From the cell containing the given text, extract its center point as (x, y) coordinate. 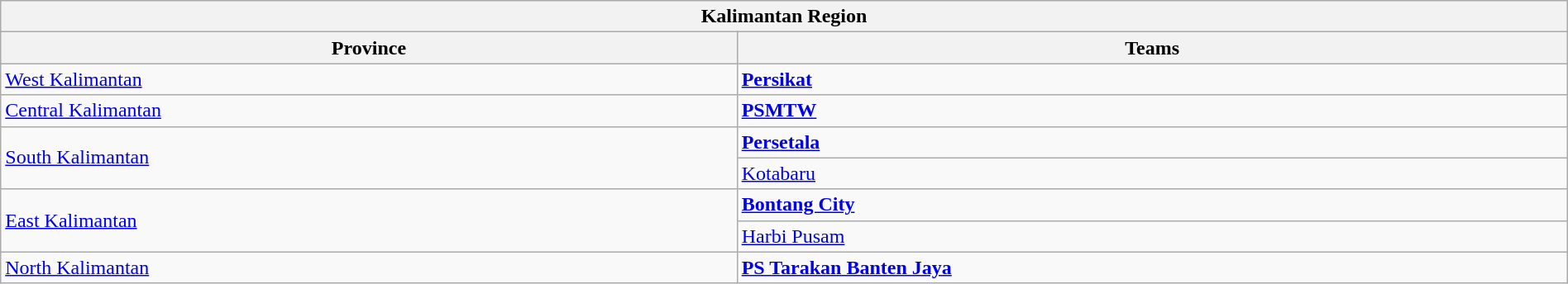
Persikat (1152, 79)
Kotabaru (1152, 173)
Persetala (1152, 142)
Central Kalimantan (369, 111)
Bontang City (1152, 205)
East Kalimantan (369, 220)
PSMTW (1152, 111)
North Kalimantan (369, 267)
Province (369, 48)
Harbi Pusam (1152, 236)
Teams (1152, 48)
West Kalimantan (369, 79)
Kalimantan Region (784, 17)
South Kalimantan (369, 158)
PS Tarakan Banten Jaya (1152, 267)
